Return (X, Y) of the center of cell containing provided text 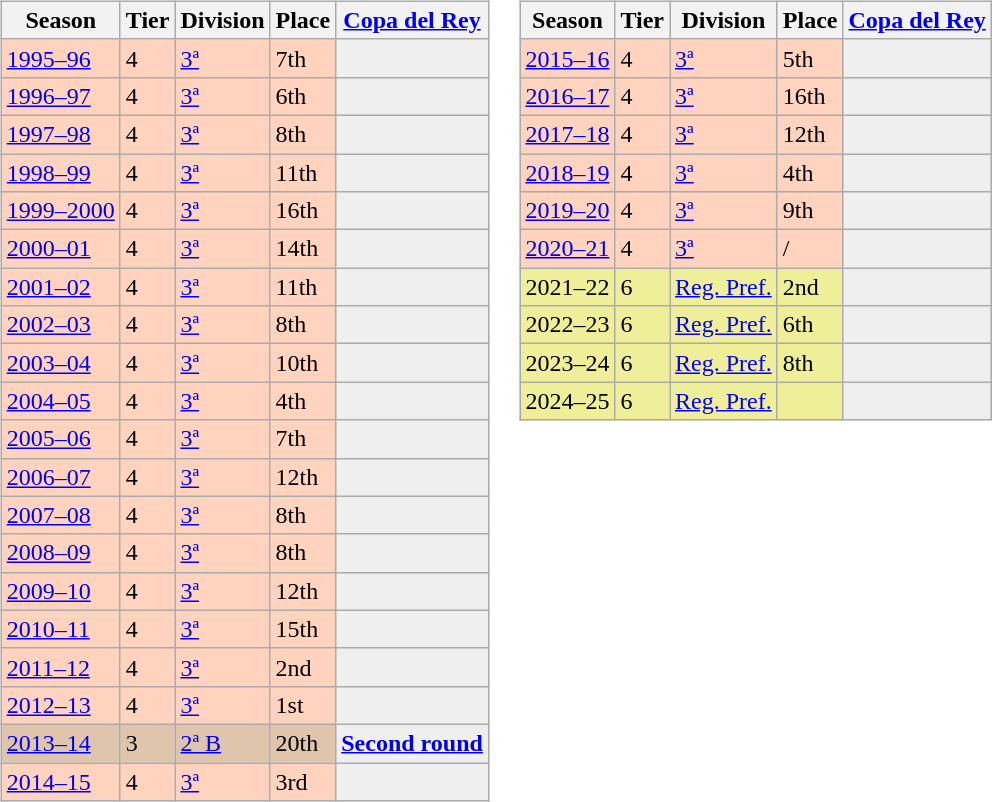
1996–97 (60, 96)
2013–14 (60, 743)
2011–12 (60, 667)
2ª B (222, 743)
20th (303, 743)
2014–15 (60, 781)
2022–23 (568, 325)
2024–25 (568, 401)
3rd (303, 781)
2018–19 (568, 173)
1999–2000 (60, 211)
Second round (412, 743)
9th (810, 211)
2012–13 (60, 705)
2017–18 (568, 134)
1997–98 (60, 134)
2023–24 (568, 363)
1998–99 (60, 173)
2009–10 (60, 591)
1st (303, 705)
1995–96 (60, 58)
2008–09 (60, 553)
2020–21 (568, 249)
2001–02 (60, 287)
2007–08 (60, 515)
2019–20 (568, 211)
2000–01 (60, 249)
2003–04 (60, 363)
2016–17 (568, 96)
2004–05 (60, 401)
2002–03 (60, 325)
/ (810, 249)
14th (303, 249)
2006–07 (60, 477)
2021–22 (568, 287)
3 (148, 743)
2010–11 (60, 629)
2005–06 (60, 439)
15th (303, 629)
2015–16 (568, 58)
5th (810, 58)
10th (303, 363)
